From the cell containing the given text, extract its center point as (x, y) coordinate. 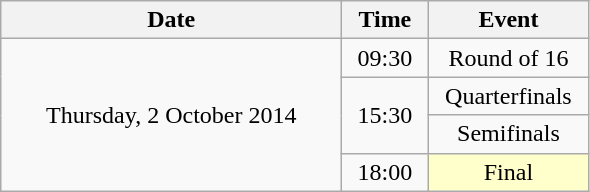
Date (172, 20)
Final (508, 172)
Time (385, 20)
09:30 (385, 58)
18:00 (385, 172)
Round of 16 (508, 58)
Thursday, 2 October 2014 (172, 115)
Semifinals (508, 134)
15:30 (385, 115)
Quarterfinals (508, 96)
Event (508, 20)
